Identify which cell holds the provided text, then report its (X, Y) central coordinate. 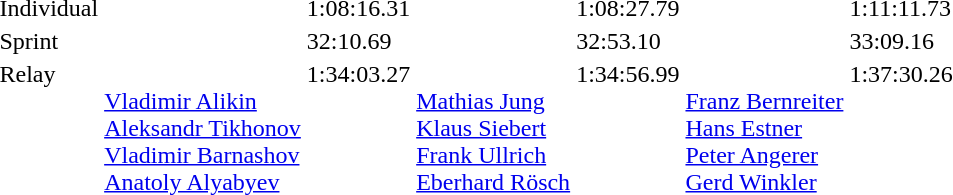
32:10.69 (358, 41)
32:53.10 (628, 41)
